Scan for the cell matching the given text and deliver its (x, y) coordinate at center. 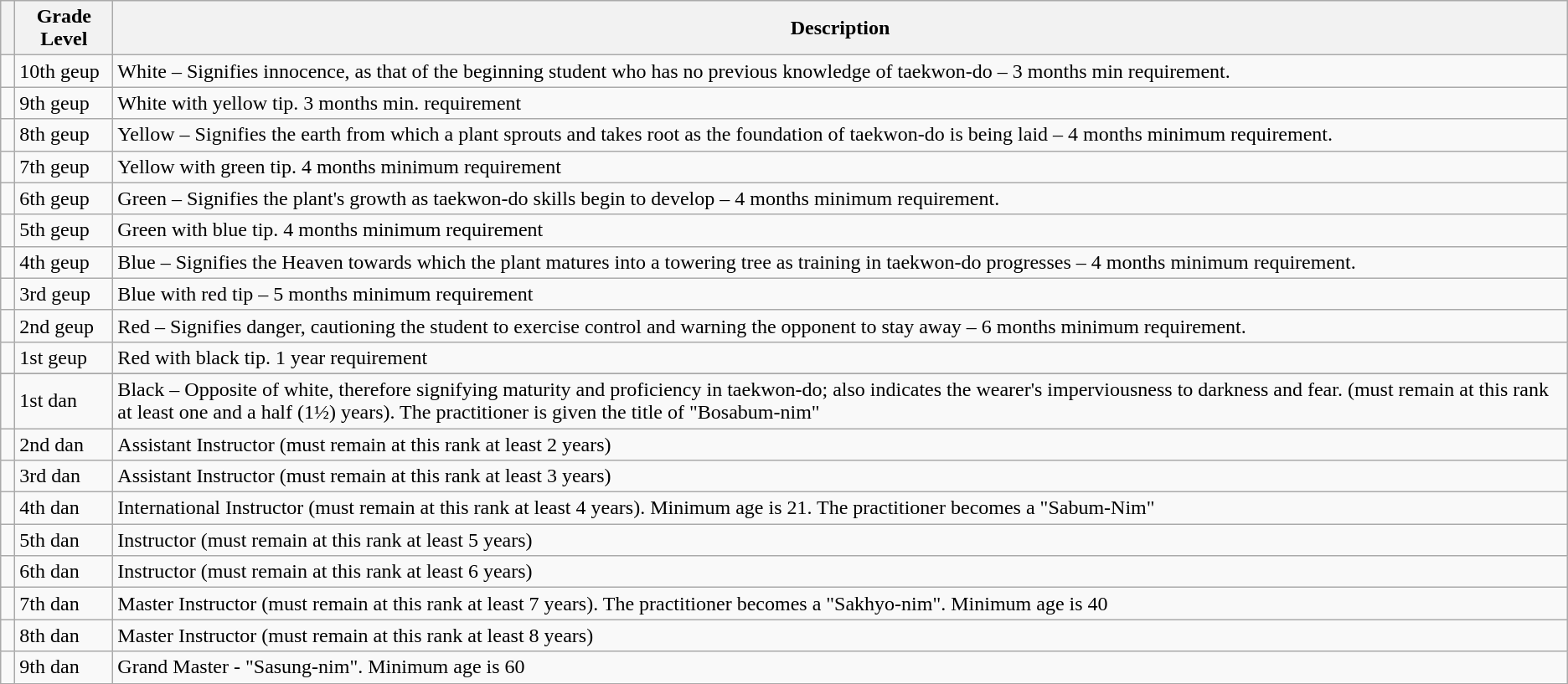
7th geup (64, 167)
White with yellow tip. 3 months min. requirement (840, 103)
Blue with red tip – 5 months minimum requirement (840, 294)
International Instructor (must remain at this rank at least 4 years). Minimum age is 21. The practitioner becomes a "Sabum-Nim" (840, 508)
3rd dan (64, 476)
8th geup (64, 135)
Instructor (must remain at this rank at least 5 years) (840, 540)
Master Instructor (must remain at this rank at least 8 years) (840, 635)
2nd geup (64, 326)
Instructor (must remain at this rank at least 6 years) (840, 572)
White – Signifies innocence, as that of the beginning student who has no previous knowledge of taekwon-do – 3 months min requirement. (840, 71)
9th geup (64, 103)
Assistant Instructor (must remain at this rank at least 2 years) (840, 445)
8th dan (64, 635)
Grand Master - "Sasung-nim". Minimum age is 60 (840, 667)
6th geup (64, 198)
2nd dan (64, 445)
5th dan (64, 540)
Master Instructor (must remain at this rank at least 7 years). The practitioner becomes a "Sakhyo-nim". Minimum age is 40 (840, 604)
1st geup (64, 357)
6th dan (64, 572)
Red – Signifies danger, cautioning the student to exercise control and warning the opponent to stay away – 6 months minimum requirement. (840, 326)
Green – Signifies the plant's growth as taekwon-do skills begin to develop – 4 months minimum requirement. (840, 198)
5th geup (64, 230)
10th geup (64, 71)
7th dan (64, 604)
Yellow – Signifies the earth from which a plant sprouts and takes root as the foundation of taekwon-do is being laid – 4 months minimum requirement. (840, 135)
4th geup (64, 262)
Blue – Signifies the Heaven towards which the plant matures into a towering tree as training in taekwon-do progresses – 4 months minimum requirement. (840, 262)
Red with black tip. 1 year requirement (840, 357)
3rd geup (64, 294)
Yellow with green tip. 4 months minimum requirement (840, 167)
4th dan (64, 508)
Assistant Instructor (must remain at this rank at least 3 years) (840, 476)
1st dan (64, 400)
Grade Level (64, 28)
Description (840, 28)
9th dan (64, 667)
Green with blue tip. 4 months minimum requirement (840, 230)
